Detect which cell encompasses the target text, then output its [X, Y] center coordinate. 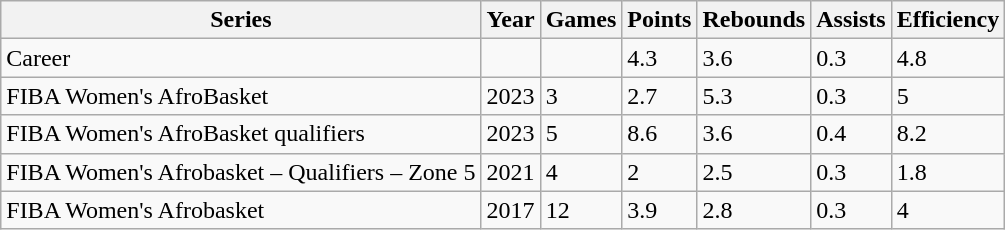
Rebounds [754, 20]
FIBA Women's Afrobasket – Qualifiers – Zone 5 [241, 172]
8.6 [660, 134]
4.3 [660, 58]
2.8 [754, 210]
4.8 [948, 58]
5.3 [754, 96]
0.4 [851, 134]
2021 [510, 172]
Year [510, 20]
12 [581, 210]
FIBA Women's Afrobasket [241, 210]
3 [581, 96]
1.8 [948, 172]
2.7 [660, 96]
Assists [851, 20]
2 [660, 172]
Efficiency [948, 20]
2.5 [754, 172]
FIBA Women's AfroBasket [241, 96]
Career [241, 58]
FIBA Women's AfroBasket qualifiers [241, 134]
8.2 [948, 134]
3.9 [660, 210]
Series [241, 20]
Games [581, 20]
2017 [510, 210]
Points [660, 20]
